Capture the cell that displays the provided text and extract its (X, Y) central coordinate. 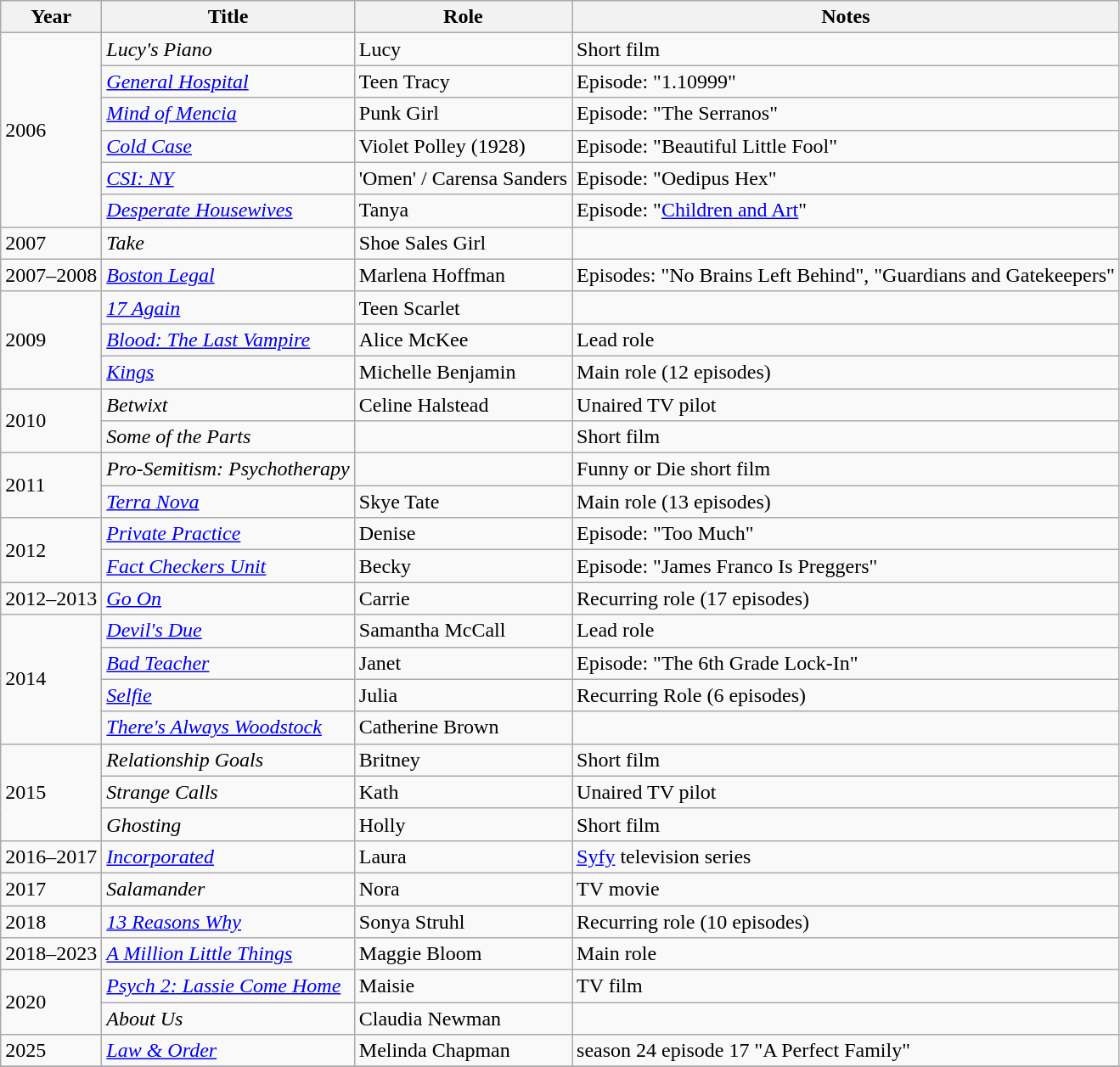
Incorporated (228, 856)
Kath (463, 792)
Episode: "The Serranos" (846, 114)
Samantha McCall (463, 631)
Salamander (228, 889)
Kings (228, 372)
Betwixt (228, 405)
Strange Calls (228, 792)
Role (463, 17)
Blood: The Last Vampire (228, 340)
Private Practice (228, 534)
2007–2008 (51, 275)
Terra Nova (228, 502)
Mind of Mencia (228, 114)
Episode: "Oedipus Hex" (846, 178)
Shoe Sales Girl (463, 243)
2020 (51, 1002)
2011 (51, 486)
Recurring role (10 episodes) (846, 921)
Catherine Brown (463, 727)
Notes (846, 17)
Holly (463, 824)
About Us (228, 1019)
Alice McKee (463, 340)
Main role (13 episodes) (846, 502)
Maisie (463, 986)
Tanya (463, 211)
Nora (463, 889)
Main role (846, 954)
2007 (51, 243)
'Omen' / Carensa Sanders (463, 178)
Denise (463, 534)
Cold Case (228, 146)
Main role (12 episodes) (846, 372)
2009 (51, 340)
2018–2023 (51, 954)
2016–2017 (51, 856)
Punk Girl (463, 114)
Episode: "Beautiful Little Fool" (846, 146)
Julia (463, 695)
Psych 2: Lassie Come Home (228, 986)
Laura (463, 856)
Sonya Struhl (463, 921)
Selfie (228, 695)
TV film (846, 986)
2018 (51, 921)
Fact Checkers Unit (228, 566)
Lucy's Piano (228, 49)
Claudia Newman (463, 1019)
Teen Tracy (463, 81)
Becky (463, 566)
A Million Little Things (228, 954)
Teen Scarlet (463, 307)
Michelle Benjamin (463, 372)
Pro-Semitism: Psychotherapy (228, 469)
2010 (51, 421)
2017 (51, 889)
Violet Polley (1928) (463, 146)
season 24 episode 17 "A Perfect Family" (846, 1051)
Law & Order (228, 1051)
Britney (463, 760)
Janet (463, 663)
Devil's Due (228, 631)
Some of the Parts (228, 437)
Boston Legal (228, 275)
Recurring role (17 episodes) (846, 598)
Skye Tate (463, 502)
Bad Teacher (228, 663)
Recurring Role (6 episodes) (846, 695)
Ghosting (228, 824)
Marlena Hoffman (463, 275)
Year (51, 17)
Maggie Bloom (463, 954)
17 Again (228, 307)
Episode: "1.10999" (846, 81)
TV movie (846, 889)
Go On (228, 598)
2012 (51, 550)
2025 (51, 1051)
Episode: "Children and Art" (846, 211)
Celine Halstead (463, 405)
Episodes: "No Brains Left Behind", "Guardians and Gatekeepers" (846, 275)
2015 (51, 792)
Take (228, 243)
Episode: "James Franco Is Preggers" (846, 566)
2012–2013 (51, 598)
Desperate Housewives (228, 211)
CSI: NY (228, 178)
Melinda Chapman (463, 1051)
13 Reasons Why (228, 921)
Title (228, 17)
Episode: "The 6th Grade Lock-In" (846, 663)
Episode: "Too Much" (846, 534)
Syfy television series (846, 856)
Carrie (463, 598)
General Hospital (228, 81)
There's Always Woodstock (228, 727)
Relationship Goals (228, 760)
2006 (51, 130)
2014 (51, 679)
Funny or Die short film (846, 469)
Lucy (463, 49)
